Output the (x, y) coordinate of the center of the cell containing the given text.  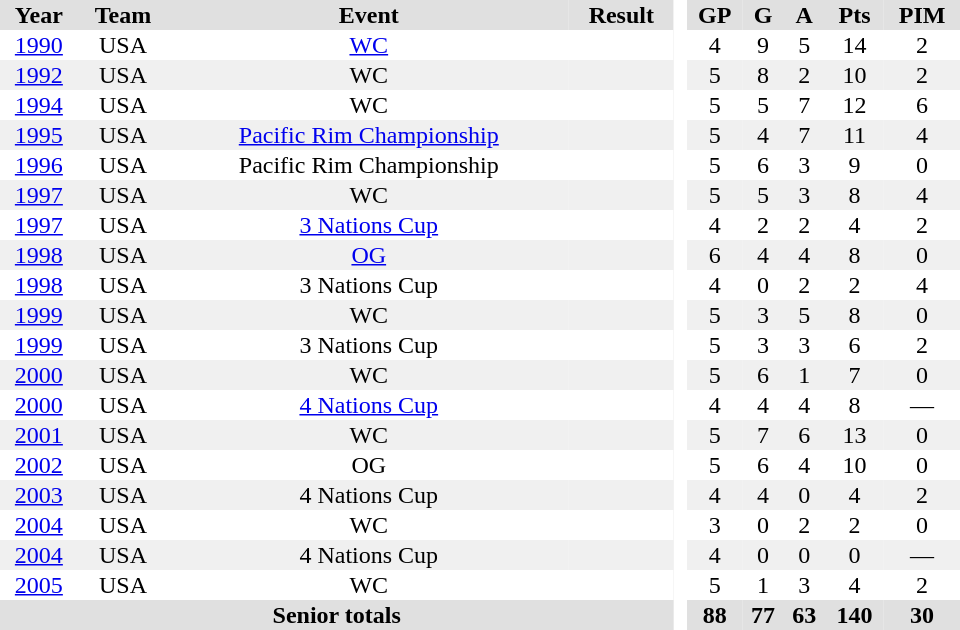
2003 (39, 495)
1995 (39, 135)
63 (804, 615)
2001 (39, 435)
Team (124, 15)
Pts (854, 15)
140 (854, 615)
12 (854, 105)
30 (922, 615)
G (762, 15)
1992 (39, 75)
1994 (39, 105)
2002 (39, 465)
Senior totals (336, 615)
Year (39, 15)
A (804, 15)
88 (714, 615)
1996 (39, 165)
14 (854, 45)
77 (762, 615)
GP (714, 15)
Result (621, 15)
11 (854, 135)
2005 (39, 585)
1990 (39, 45)
Event (368, 15)
13 (854, 435)
PIM (922, 15)
